Find where the given text appears and provide that cell's center as [X, Y] coordinate. 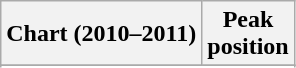
Peak position [248, 34]
Chart (2010–2011) [102, 34]
